Return [X, Y] of the center of cell containing provided text 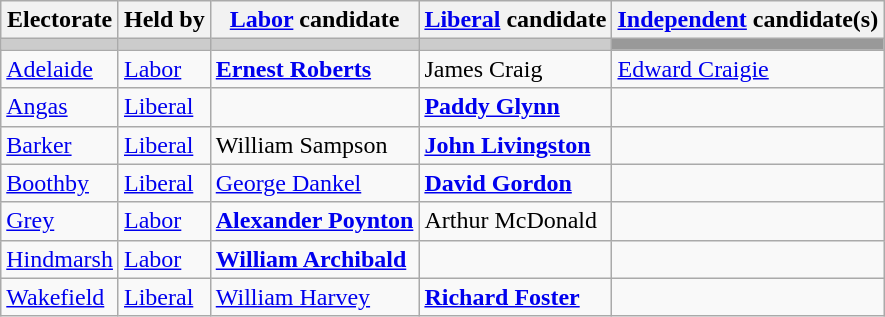
Held by [164, 20]
Grey [60, 221]
William Harvey [314, 297]
William Sampson [314, 145]
Electorate [60, 20]
Ernest Roberts [314, 69]
Paddy Glynn [516, 107]
John Livingston [516, 145]
William Archibald [314, 259]
Edward Craigie [748, 69]
Boothby [60, 183]
Independent candidate(s) [748, 20]
Arthur McDonald [516, 221]
Angas [60, 107]
Liberal candidate [516, 20]
Hindmarsh [60, 259]
Richard Foster [516, 297]
Adelaide [60, 69]
Labor candidate [314, 20]
George Dankel [314, 183]
Alexander Poynton [314, 221]
Wakefield [60, 297]
James Craig [516, 69]
Barker [60, 145]
David Gordon [516, 183]
